Capture the cell that displays the provided text and extract its [X, Y] central coordinate. 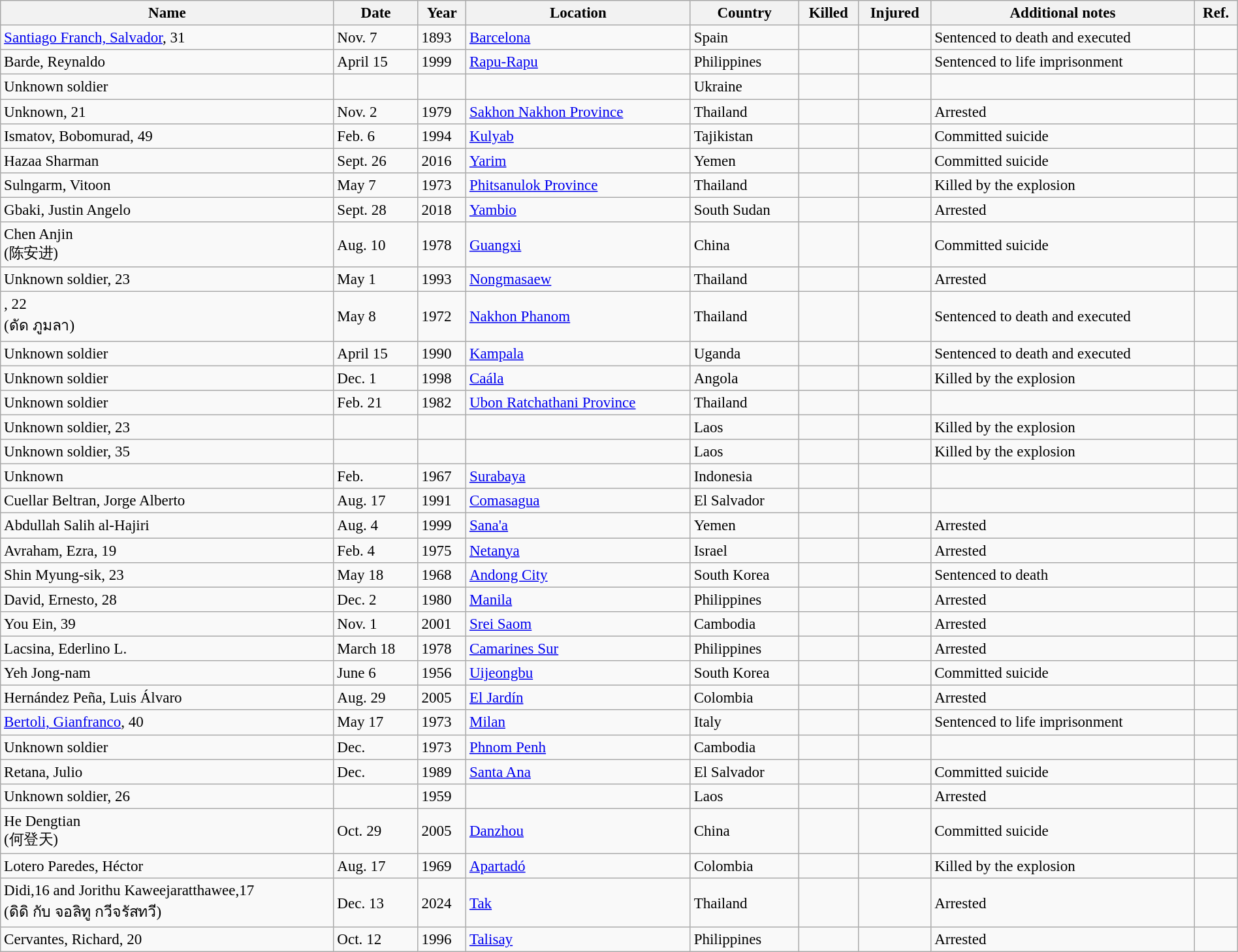
Netanya [579, 550]
Retana, Julio [167, 772]
Manila [579, 599]
1996 [442, 940]
Lotero Paredes, Héctor [167, 866]
Nongmasaew [579, 279]
1979 [442, 112]
Year [442, 13]
Guangxi [579, 244]
Angola [744, 378]
Killed [829, 13]
Hernández Peña, Luis Álvaro [167, 698]
Danzhou [579, 831]
Unknown, 21 [167, 112]
Oct. 12 [376, 940]
Aug. 10 [376, 244]
Date [376, 13]
May 1 [376, 279]
1967 [442, 477]
Feb. 6 [376, 136]
Sept. 28 [376, 210]
1956 [442, 673]
Ismatov, Bobomurad, 49 [167, 136]
1893 [442, 38]
Unknown soldier, 35 [167, 452]
May 18 [376, 575]
Chen Anjin (陈安进) [167, 244]
1991 [442, 501]
1972 [442, 316]
May 8 [376, 316]
David, Ernesto, 28 [167, 599]
Tak [579, 902]
1959 [442, 797]
Aug. 29 [376, 698]
Santa Ana [579, 772]
2016 [442, 161]
Apartadó [579, 866]
2024 [442, 902]
Ukraine [744, 87]
Unknown soldier, 26 [167, 797]
Nov. 7 [376, 38]
Country [744, 13]
He Dengtian (何登天) [167, 831]
Italy [744, 723]
Name [167, 13]
Gbaki, Justin Angelo [167, 210]
Santiago Franch, Salvador, 31 [167, 38]
, 22 (ดัด ภูมลา) [167, 316]
May 17 [376, 723]
Andong City [579, 575]
Nov. 1 [376, 624]
1975 [442, 550]
Feb. 21 [376, 403]
1968 [442, 575]
Barde, Reynaldo [167, 62]
Cervantes, Richard, 20 [167, 940]
Israel [744, 550]
Camarines Sur [579, 649]
Sana'a [579, 526]
Sulngarm, Vitoon [167, 185]
Dec. 1 [376, 378]
Injured [895, 13]
June 6 [376, 673]
Feb. 4 [376, 550]
March 18 [376, 649]
Ref. [1216, 13]
Additional notes [1063, 13]
Location [579, 13]
You Ein, 39 [167, 624]
Srei Saom [579, 624]
Phitsanulok Province [579, 185]
Yambio [579, 210]
1990 [442, 353]
Yarim [579, 161]
Talisay [579, 940]
Sentenced to death [1063, 575]
Oct. 29 [376, 831]
Nov. 2 [376, 112]
Abdullah Salih al-Hajiri [167, 526]
1998 [442, 378]
Avraham, Ezra, 19 [167, 550]
Comasagua [579, 501]
Unknown [167, 477]
1994 [442, 136]
Sept. 26 [376, 161]
Uganda [744, 353]
Spain [744, 38]
1982 [442, 403]
Sakhon Nakhon Province [579, 112]
1980 [442, 599]
Aug. 4 [376, 526]
Kulyab [579, 136]
Dec. 13 [376, 902]
Tajikistan [744, 136]
Bertoli, Gianfranco, 40 [167, 723]
1969 [442, 866]
Ubon Ratchathani Province [579, 403]
Yeh Jong-nam [167, 673]
Shin Myung-sik, 23 [167, 575]
El Jardín [579, 698]
1989 [442, 772]
Kampala [579, 353]
Nakhon Phanom [579, 316]
Phnom Penh [579, 747]
Uijeongbu [579, 673]
Milan [579, 723]
Caála [579, 378]
Indonesia [744, 477]
Cuellar Beltran, Jorge Alberto [167, 501]
Barcelona [579, 38]
Feb. [376, 477]
2018 [442, 210]
1993 [442, 279]
Didi,16 and Jorithu Kaweejaratthawee,17 (ดิดิ กับ จอลิทู กวีจรัสทวี) [167, 902]
Lacsina, Ederlino L. [167, 649]
Dec. 2 [376, 599]
May 7 [376, 185]
2001 [442, 624]
Surabaya [579, 477]
Hazaa Sharman [167, 161]
South Sudan [744, 210]
Rapu-Rapu [579, 62]
